From the cell containing the given text, extract its center point as [X, Y] coordinate. 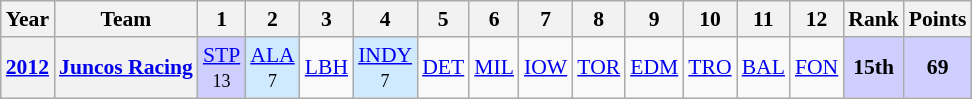
9 [654, 19]
INDY7 [385, 68]
ALA7 [272, 68]
Rank [874, 19]
MIL [494, 68]
Team [126, 19]
Points [938, 19]
6 [494, 19]
4 [385, 19]
BAL [764, 68]
11 [764, 19]
69 [938, 68]
2 [272, 19]
EDM [654, 68]
2012 [28, 68]
TRO [710, 68]
3 [326, 19]
STP13 [222, 68]
Juncos Racing [126, 68]
FON [816, 68]
12 [816, 19]
1 [222, 19]
7 [546, 19]
5 [443, 19]
DET [443, 68]
Year [28, 19]
8 [598, 19]
IOW [546, 68]
TOR [598, 68]
LBH [326, 68]
15th [874, 68]
10 [710, 19]
